Find where the given text appears and provide that cell's center as [X, Y] coordinate. 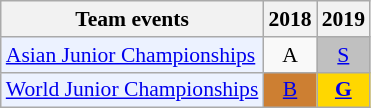
A [290, 55]
2019 [344, 19]
World Junior Championships [132, 90]
S [344, 55]
B [290, 90]
G [344, 90]
2018 [290, 19]
Team events [132, 19]
Asian Junior Championships [132, 55]
